Scan for the cell matching the given text and deliver its [x, y] coordinate at center. 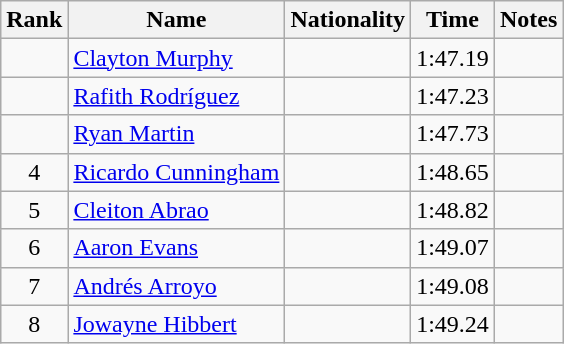
Ryan Martin [176, 134]
5 [34, 210]
4 [34, 172]
8 [34, 324]
7 [34, 286]
Rafith Rodríguez [176, 96]
1:47.19 [453, 58]
Aaron Evans [176, 248]
1:49.07 [453, 248]
Andrés Arroyo [176, 286]
Nationality [348, 20]
Rank [34, 20]
1:49.24 [453, 324]
Jowayne Hibbert [176, 324]
Name [176, 20]
1:48.65 [453, 172]
1:47.73 [453, 134]
Time [453, 20]
6 [34, 248]
Notes [528, 20]
Ricardo Cunningham [176, 172]
Clayton Murphy [176, 58]
1:49.08 [453, 286]
1:47.23 [453, 96]
Cleiton Abrao [176, 210]
1:48.82 [453, 210]
